Determine the [x, y] coordinate at the center of the cell enclosing the given text.  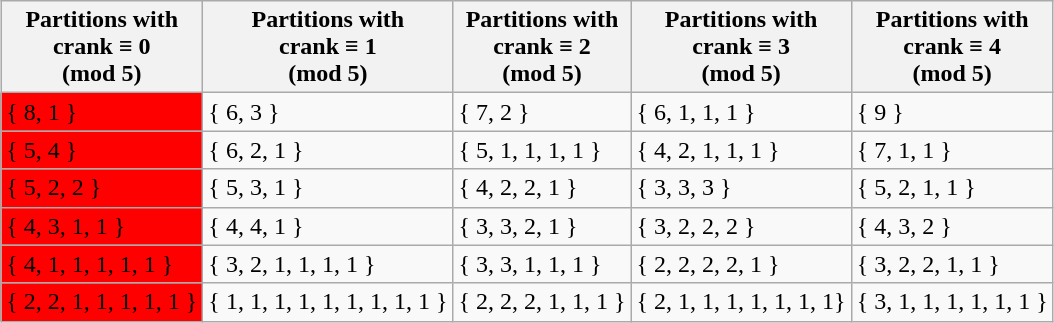
{ 2, 2, 2, 1, 1, 1 } [542, 302]
{ 4, 2, 2, 1 } [542, 188]
{ 4, 4, 1 } [328, 226]
{ 4, 2, 1, 1, 1 } [741, 150]
{ 5, 2, 2 } [102, 188]
{ 3, 2, 2, 1, 1 } [952, 264]
{ 2, 2, 2, 2, 1 } [741, 264]
{ 8, 1 } [102, 112]
Partitions with crank ≡ 1 (mod 5) [328, 47]
Partitions with crank ≡ 3 (mod 5) [741, 47]
{ 3, 3, 1, 1, 1 } [542, 264]
{ 7, 2 } [542, 112]
{ 2, 2, 1, 1, 1, 1, 1 } [102, 302]
{ 5, 2, 1, 1 } [952, 188]
{ 3, 3, 3 } [741, 188]
{ 6, 2, 1 } [328, 150]
{ 4, 1, 1, 1, 1, 1 } [102, 264]
{ 3, 1, 1, 1, 1, 1, 1 } [952, 302]
{ 4, 3, 2 } [952, 226]
{ 7, 1, 1 } [952, 150]
{ 5, 4 } [102, 150]
{ 6, 1, 1, 1 } [741, 112]
{ 1, 1, 1, 1, 1, 1, 1, 1, 1 } [328, 302]
{ 4, 3, 1, 1 } [102, 226]
{ 3, 3, 2, 1 } [542, 226]
Partitions with crank ≡ 2 (mod 5) [542, 47]
{ 6, 3 } [328, 112]
{ 9 } [952, 112]
{ 3, 2, 1, 1, 1, 1 } [328, 264]
{ 5, 3, 1 } [328, 188]
Partitions with crank ≡ 0 (mod 5) [102, 47]
Partitions with crank ≡ 4 (mod 5) [952, 47]
{ 2, 1, 1, 1, 1, 1, 1, 1} [741, 302]
{ 3, 2, 2, 2 } [741, 226]
{ 5, 1, 1, 1, 1 } [542, 150]
